Scan for the cell matching the given text and deliver its [X, Y] coordinate at center. 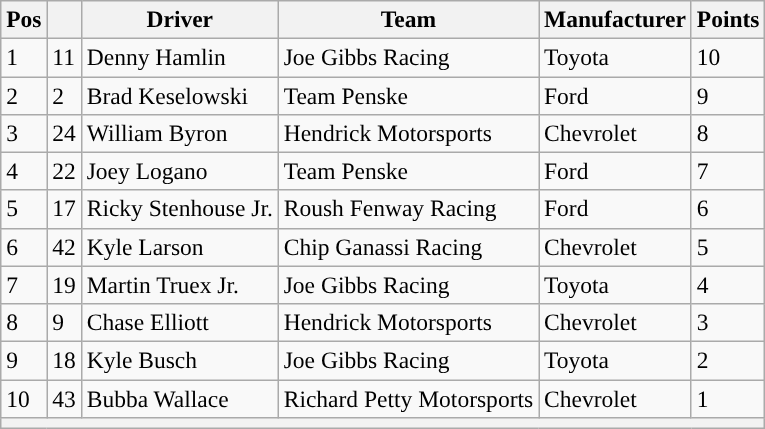
17 [64, 209]
43 [64, 398]
42 [64, 247]
11 [64, 57]
22 [64, 171]
Martin Truex Jr. [180, 285]
Bubba Wallace [180, 398]
Chip Ganassi Racing [408, 247]
Manufacturer [616, 19]
18 [64, 360]
Denny Hamlin [180, 57]
Brad Keselowski [180, 95]
Kyle Busch [180, 360]
Joey Logano [180, 171]
Driver [180, 19]
Pos [24, 19]
Kyle Larson [180, 247]
24 [64, 133]
Roush Fenway Racing [408, 209]
19 [64, 285]
William Byron [180, 133]
Team [408, 19]
Richard Petty Motorsports [408, 398]
Points [728, 19]
Ricky Stenhouse Jr. [180, 209]
Chase Elliott [180, 322]
